Identify which cell holds the provided text, then report its [X, Y] central coordinate. 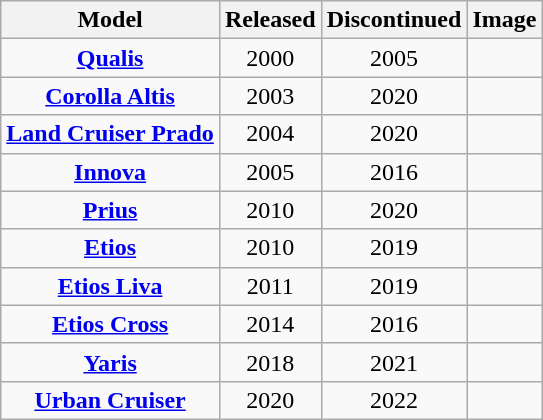
Etios Cross [110, 324]
Released [270, 20]
2000 [270, 58]
2018 [270, 362]
Discontinued [394, 20]
Image [504, 20]
Qualis [110, 58]
2014 [270, 324]
Etios Liva [110, 286]
Etios [110, 248]
Innova [110, 172]
Model [110, 20]
2022 [394, 400]
2011 [270, 286]
2004 [270, 134]
2021 [394, 362]
Land Cruiser Prado [110, 134]
Corolla Altis [110, 96]
Prius [110, 210]
2003 [270, 96]
Yaris [110, 362]
Urban Cruiser [110, 400]
